Find where the given text appears and provide that cell's center as [X, Y] coordinate. 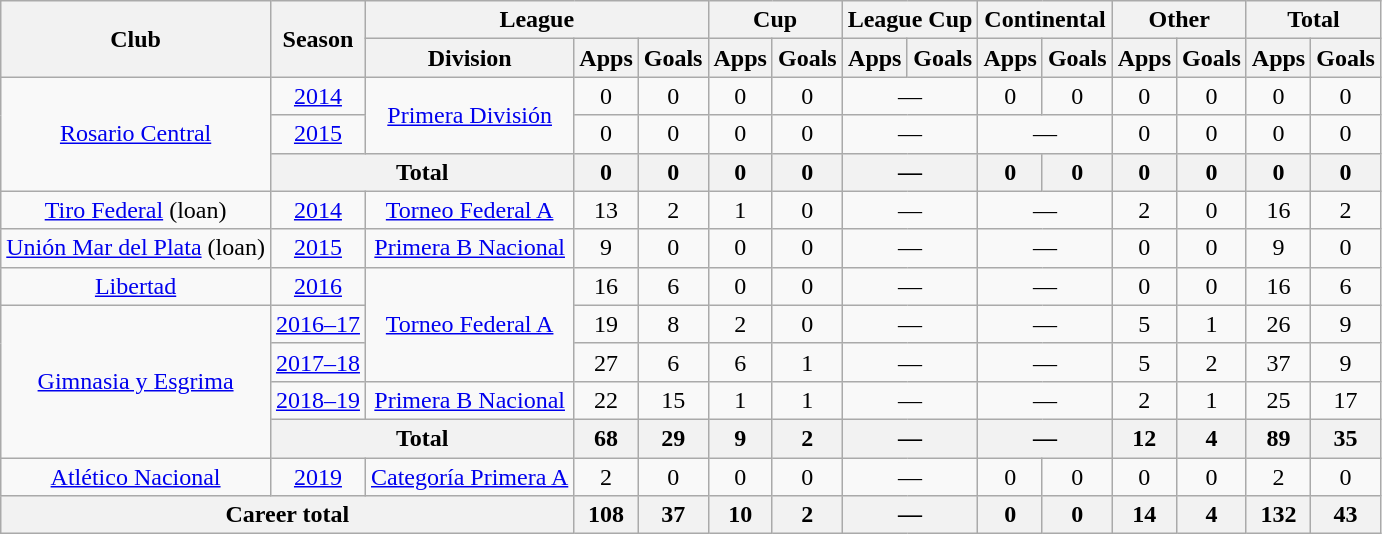
43 [1346, 515]
27 [606, 362]
Career total [288, 515]
Cup [775, 20]
2017–18 [318, 362]
35 [1346, 438]
8 [673, 324]
2019 [318, 477]
Other [1179, 20]
17 [1346, 400]
22 [606, 400]
25 [1278, 400]
2016–17 [318, 324]
68 [606, 438]
Tiro Federal (loan) [136, 210]
Gimnasia y Esgrima [136, 381]
Club [136, 39]
108 [606, 515]
Primera División [469, 115]
Libertad [136, 286]
26 [1278, 324]
Season [318, 39]
132 [1278, 515]
14 [1144, 515]
Continental [1045, 20]
Division [469, 58]
15 [673, 400]
League [536, 20]
Rosario Central [136, 134]
29 [673, 438]
League Cup [910, 20]
13 [606, 210]
2016 [318, 286]
89 [1278, 438]
10 [740, 515]
19 [606, 324]
12 [1144, 438]
2018–19 [318, 400]
Categoría Primera A [469, 477]
Atlético Nacional [136, 477]
Unión Mar del Plata (loan) [136, 248]
